Detect which cell encompasses the target text, then output its (X, Y) center coordinate. 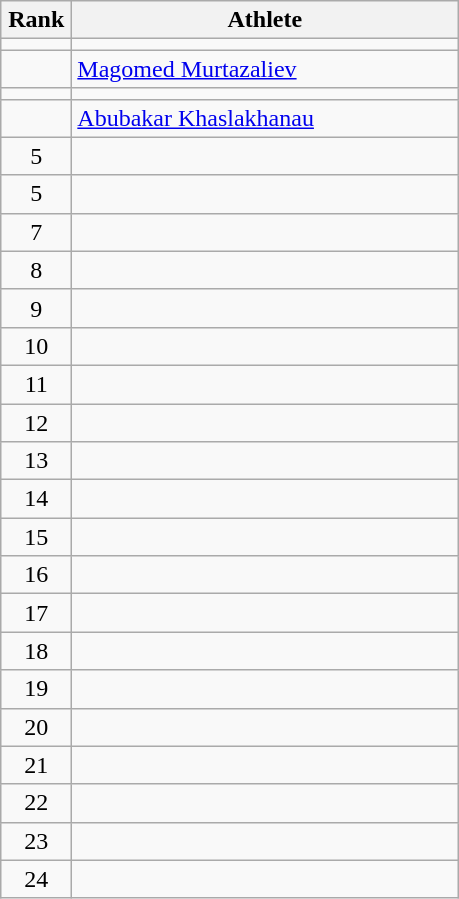
21 (36, 765)
Magomed Murtazaliev (265, 69)
17 (36, 613)
10 (36, 346)
Abubakar Khaslakhanau (265, 118)
Athlete (265, 20)
8 (36, 270)
Rank (36, 20)
15 (36, 537)
18 (36, 651)
7 (36, 232)
22 (36, 803)
23 (36, 841)
24 (36, 879)
16 (36, 575)
12 (36, 423)
14 (36, 499)
9 (36, 308)
11 (36, 384)
20 (36, 727)
13 (36, 461)
19 (36, 689)
